Provide the [x, y] coordinate of the cell's center where the given text is located.  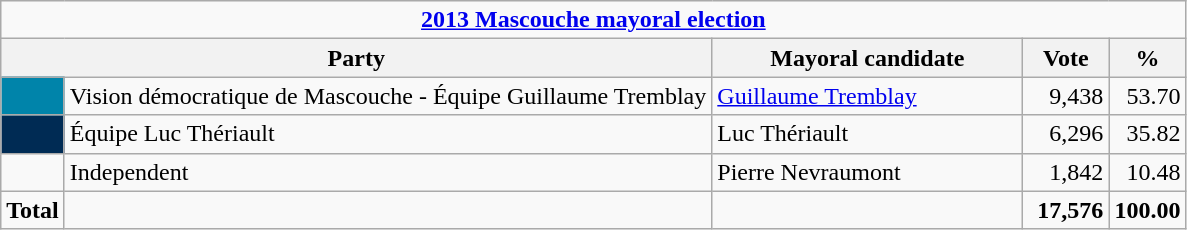
2013 Mascouche mayoral election [594, 20]
Luc Thériault [868, 134]
Vote [1066, 58]
53.70 [1148, 96]
6,296 [1066, 134]
Guillaume Tremblay [868, 96]
17,576 [1066, 210]
% [1148, 58]
35.82 [1148, 134]
Pierre Nevraumont [868, 172]
Vision démocratique de Mascouche - Équipe Guillaume Tremblay [388, 96]
Mayoral candidate [868, 58]
Équipe Luc Thériault [388, 134]
Total [33, 210]
100.00 [1148, 210]
1,842 [1066, 172]
Independent [388, 172]
10.48 [1148, 172]
Party [356, 58]
9,438 [1066, 96]
